Output the (X, Y) coordinate of the center of the cell containing the given text.  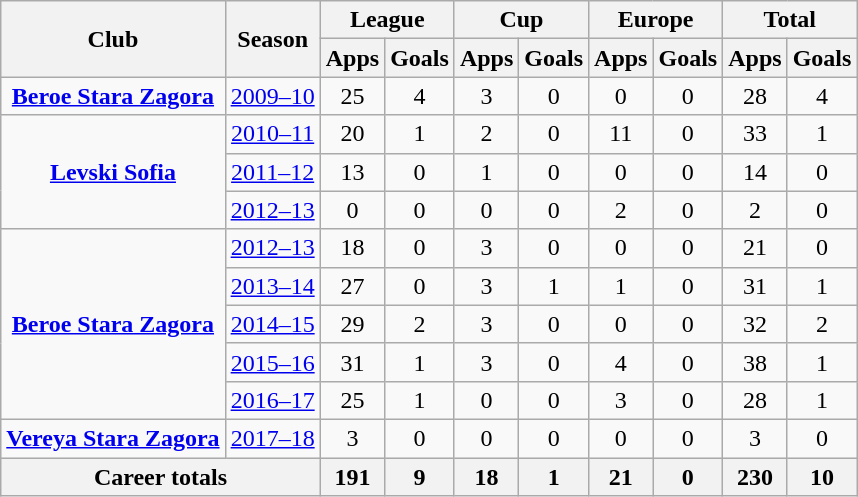
11 (621, 134)
Europe (656, 20)
14 (755, 172)
10 (822, 477)
230 (755, 477)
20 (352, 134)
9 (420, 477)
Career totals (160, 477)
2015–16 (272, 362)
13 (352, 172)
Cup (521, 20)
32 (755, 324)
2014–15 (272, 324)
2013–14 (272, 286)
2009–10 (272, 96)
Total (790, 20)
Club (113, 39)
27 (352, 286)
Vereya Stara Zagora (113, 438)
29 (352, 324)
League (387, 20)
38 (755, 362)
2011–12 (272, 172)
33 (755, 134)
2016–17 (272, 400)
Season (272, 39)
2017–18 (272, 438)
Levski Sofia (113, 172)
191 (352, 477)
2010–11 (272, 134)
